Scan for the cell matching the given text and deliver its [x, y] coordinate at center. 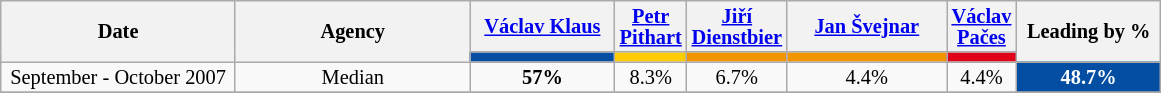
Václav Pačes [982, 26]
Agency [352, 30]
8.3% [651, 78]
Petr Pithart [651, 26]
6.7% [737, 78]
September - October 2007 [118, 78]
Jiří Dienstbier [737, 26]
Václav Klaus [542, 26]
Date [118, 30]
48.7% [1088, 78]
Jan Švejnar [867, 26]
Median [352, 78]
57% [542, 78]
Leading by % [1088, 30]
